Extract the [X, Y] coordinate from the center of the cell holding the provided text.  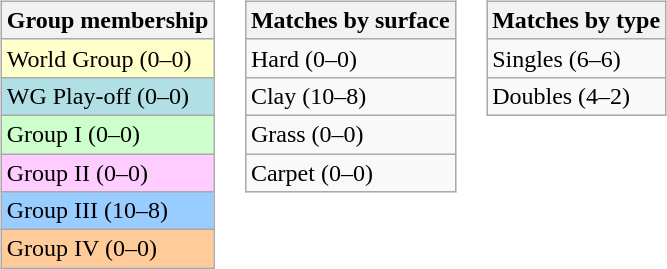
Group IV (0–0) [108, 249]
Matches by surface [350, 20]
Group membership [108, 20]
WG Play-off (0–0) [108, 96]
Group II (0–0) [108, 173]
Doubles (4–2) [576, 96]
World Group (0–0) [108, 58]
Matches by type [576, 20]
Hard (0–0) [350, 58]
Clay (10–8) [350, 96]
Singles (6–6) [576, 58]
Carpet (0–0) [350, 173]
Grass (0–0) [350, 134]
Group I (0–0) [108, 134]
Group III (10–8) [108, 211]
